Output the (X, Y) coordinate of the center of the cell containing the given text.  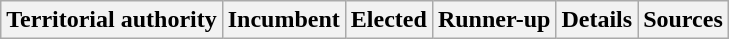
Incumbent (284, 20)
Territorial authority (112, 20)
Runner-up (494, 20)
Details (597, 20)
Elected (388, 20)
Sources (684, 20)
